Identify which cell holds the provided text, then report its [x, y] central coordinate. 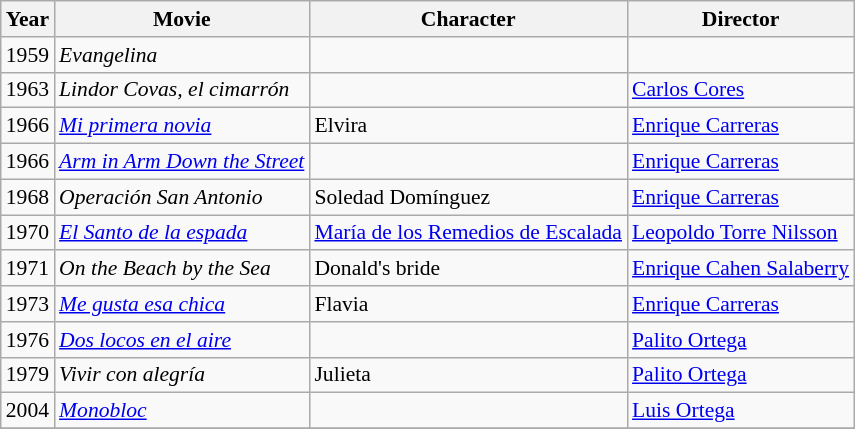
Operación San Antonio [182, 197]
Soledad Domínguez [468, 197]
1976 [28, 340]
Arm in Arm Down the Street [182, 162]
Me gusta esa chica [182, 304]
Donald's bride [468, 269]
1970 [28, 233]
Director [740, 19]
Elvira [468, 126]
1968 [28, 197]
Monobloc [182, 411]
1963 [28, 90]
Carlos Cores [740, 90]
1959 [28, 55]
Leopoldo Torre Nilsson [740, 233]
Enrique Cahen Salaberry [740, 269]
Julieta [468, 375]
1973 [28, 304]
Luis Ortega [740, 411]
María de los Remedios de Escalada [468, 233]
Movie [182, 19]
On the Beach by the Sea [182, 269]
2004 [28, 411]
1979 [28, 375]
Vivir con alegría [182, 375]
Year [28, 19]
Character [468, 19]
Evangelina [182, 55]
Lindor Covas, el cimarrón [182, 90]
Mi primera novia [182, 126]
Flavia [468, 304]
1971 [28, 269]
Dos locos en el aire [182, 340]
El Santo de la espada [182, 233]
